Locate the cell with the specified text and output its [X, Y] center coordinate. 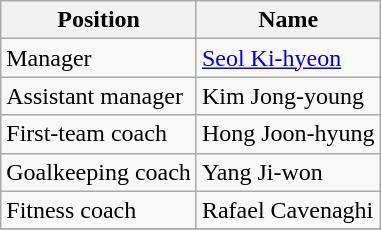
Hong Joon-hyung [288, 134]
Goalkeeping coach [99, 172]
Fitness coach [99, 210]
Assistant manager [99, 96]
Seol Ki-hyeon [288, 58]
Kim Jong-young [288, 96]
Rafael Cavenaghi [288, 210]
Name [288, 20]
Yang Ji-won [288, 172]
Position [99, 20]
Manager [99, 58]
First-team coach [99, 134]
